Find where the given text appears and provide that cell's center as (x, y) coordinate. 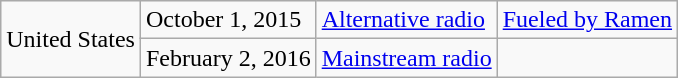
October 1, 2015 (228, 20)
Alternative radio (406, 20)
Fueled by Ramen (587, 20)
United States (71, 39)
Mainstream radio (406, 58)
February 2, 2016 (228, 58)
